Return the (X, Y) coordinate for the center point of the cell that contains the specified text.  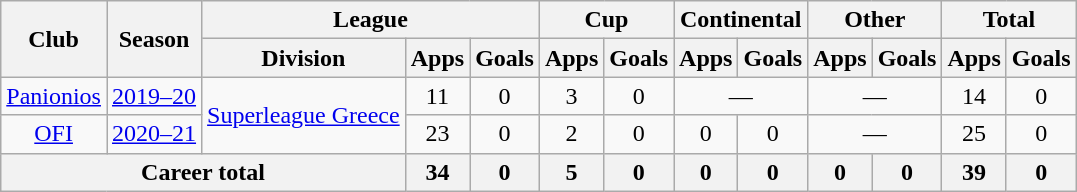
Career total (203, 172)
34 (437, 172)
Division (304, 58)
5 (571, 172)
11 (437, 96)
Other (875, 20)
Season (154, 39)
2 (571, 134)
2019–20 (154, 96)
23 (437, 134)
14 (974, 96)
2020–21 (154, 134)
Cup (606, 20)
3 (571, 96)
Continental (741, 20)
League (371, 20)
39 (974, 172)
Club (54, 39)
OFI (54, 134)
Total (1009, 20)
Superleague Greece (304, 115)
Panionios (54, 96)
25 (974, 134)
